Return [X, Y] of the center of cell containing provided text 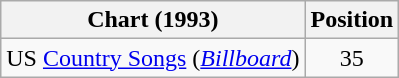
Chart (1993) [153, 20]
35 [352, 58]
Position [352, 20]
US Country Songs (Billboard) [153, 58]
